Capture the cell that displays the provided text and extract its [X, Y] central coordinate. 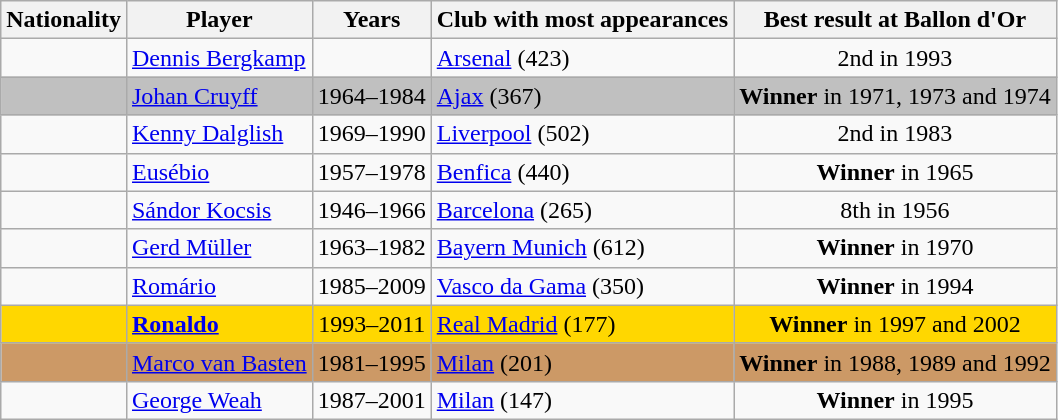
Ajax (367) [582, 96]
Arsenal (423) [582, 58]
1993–2011 [372, 324]
Vasco da Gama (350) [582, 286]
Winner in 1970 [896, 248]
Johan Cruyff [219, 96]
Winner in 1965 [896, 172]
Club with most appearances [582, 20]
George Weah [219, 400]
1963–1982 [372, 248]
Real Madrid (177) [582, 324]
Winner in 1994 [896, 286]
Winner in 1997 and 2002 [896, 324]
Best result at Ballon d'Or [896, 20]
Gerd Müller [219, 248]
Romário [219, 286]
2nd in 1993 [896, 58]
1981–1995 [372, 362]
Years [372, 20]
Player [219, 20]
Milan (147) [582, 400]
Winner in 1995 [896, 400]
1987–2001 [372, 400]
Kenny Dalglish [219, 134]
Barcelona (265) [582, 210]
Dennis Bergkamp [219, 58]
1957–1978 [372, 172]
Milan (201) [582, 362]
Bayern Munich (612) [582, 248]
Nationality [64, 20]
1946–1966 [372, 210]
Marco van Basten [219, 362]
Liverpool (502) [582, 134]
Ronaldo [219, 324]
1964–1984 [372, 96]
1985–2009 [372, 286]
Benfica (440) [582, 172]
Eusébio [219, 172]
Winner in 1971, 1973 and 1974 [896, 96]
Winner in 1988, 1989 and 1992 [896, 362]
2nd in 1983 [896, 134]
8th in 1956 [896, 210]
Sándor Kocsis [219, 210]
1969–1990 [372, 134]
